Extract the (x, y) coordinate from the center of the cell holding the provided text.  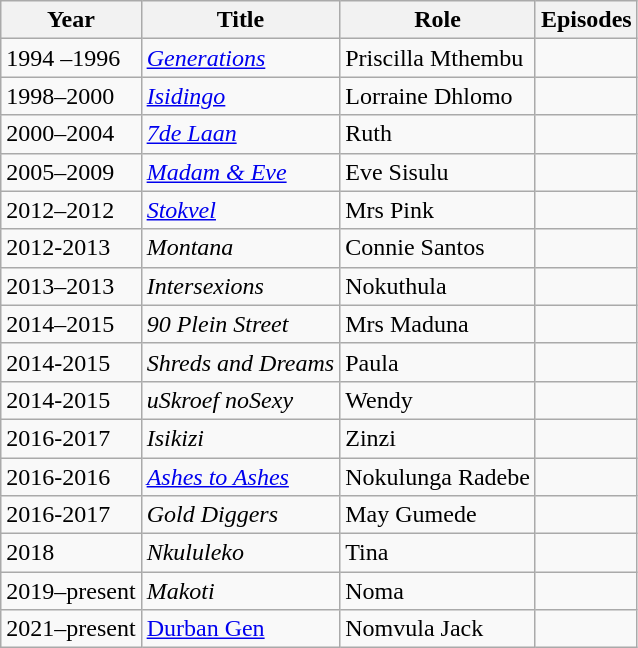
Lorraine Dhlomo (438, 96)
2014–2015 (71, 324)
Noma (438, 591)
Nkululeko (240, 553)
7de Laan (240, 134)
2012–2012 (71, 210)
Makoti (240, 591)
2019–present (71, 591)
2016-2016 (71, 477)
Role (438, 20)
Generations (240, 58)
Eve Sisulu (438, 172)
Title (240, 20)
Mrs Maduna (438, 324)
Nokuthula (438, 286)
Stokvel (240, 210)
Wendy (438, 400)
2018 (71, 553)
May Gumede (438, 515)
2012-2013 (71, 248)
Isidingo (240, 96)
1998–2000 (71, 96)
Paula (438, 362)
Mrs Pink (438, 210)
Tina (438, 553)
Zinzi (438, 438)
Nokulunga Radebe (438, 477)
Gold Diggers (240, 515)
2021–present (71, 629)
Intersexions (240, 286)
uSkroef noSexy (240, 400)
Connie Santos (438, 248)
Priscilla Mthembu (438, 58)
Montana (240, 248)
2000–2004 (71, 134)
Isikizi (240, 438)
90 Plein Street (240, 324)
2013–2013 (71, 286)
2005–2009 (71, 172)
Durban Gen (240, 629)
Year (71, 20)
Nomvula Jack (438, 629)
Shreds and Dreams (240, 362)
Ashes to Ashes (240, 477)
Madam & Eve (240, 172)
Ruth (438, 134)
Episodes (586, 20)
1994 –1996 (71, 58)
